Detect which cell encompasses the target text, then output its [X, Y] center coordinate. 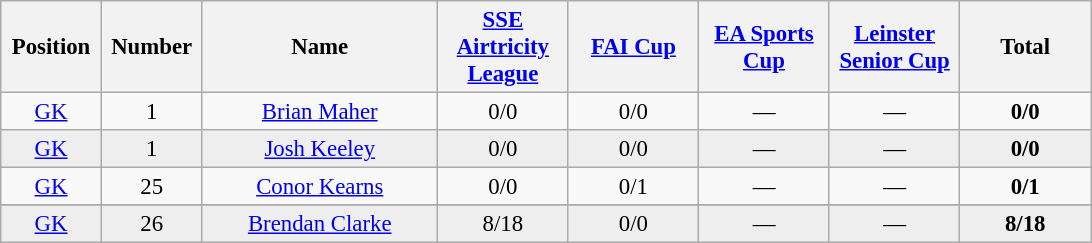
SSE Airtricity League [504, 47]
25 [152, 187]
Leinster Senior Cup [894, 47]
Total [1026, 47]
Brendan Clarke [320, 224]
Conor Kearns [320, 187]
FAI Cup [634, 47]
Brian Maher [320, 112]
Number [152, 47]
EA Sports Cup [764, 47]
Josh Keeley [320, 149]
Name [320, 47]
26 [152, 224]
Position [52, 47]
